Identify which cell holds the provided text, then report its (x, y) central coordinate. 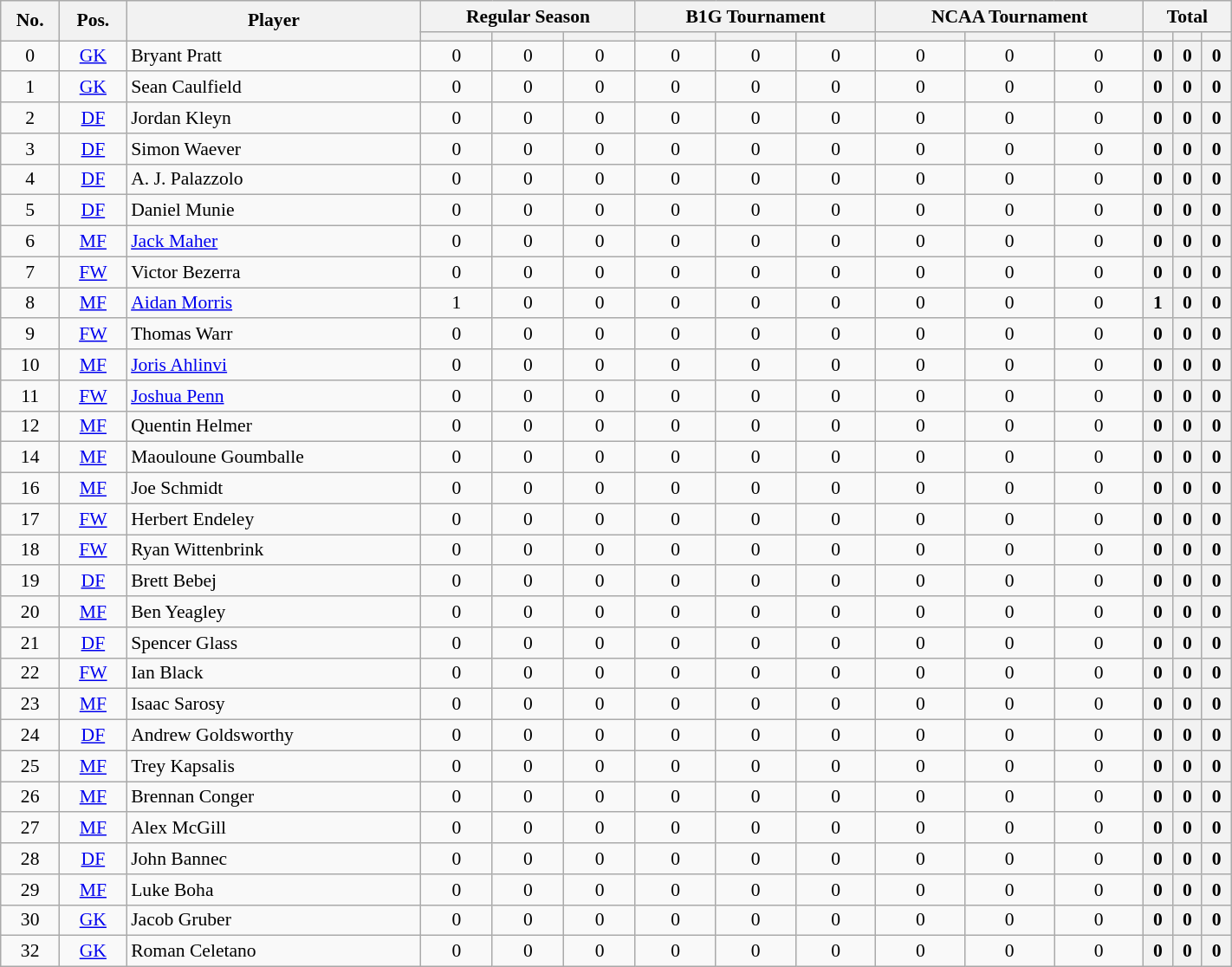
27 (30, 828)
17 (30, 519)
Spencer Glass (274, 643)
Joris Ahlinvi (274, 365)
29 (30, 890)
Player (274, 21)
Ben Yeagley (274, 612)
Isaac Sarosy (274, 704)
Bryant Pratt (274, 56)
Brennan Conger (274, 797)
26 (30, 797)
21 (30, 643)
Total (1187, 16)
8 (30, 303)
5 (30, 211)
Brett Bebej (274, 581)
Alex McGill (274, 828)
Ryan Wittenbrink (274, 550)
Herbert Endeley (274, 519)
Maouloune Goumballe (274, 458)
10 (30, 365)
Quentin Helmer (274, 426)
32 (30, 951)
Joe Schmidt (274, 489)
19 (30, 581)
Ian Black (274, 673)
28 (30, 859)
Andrew Goldsworthy (274, 736)
Daniel Munie (274, 211)
6 (30, 242)
Victor Bezerra (274, 272)
Jack Maher (274, 242)
Regular Season (528, 16)
Sean Caulfield (274, 88)
11 (30, 396)
Joshua Penn (274, 396)
John Bannec (274, 859)
30 (30, 920)
Roman Celetano (274, 951)
Trey Kapsalis (274, 766)
No. (30, 21)
16 (30, 489)
Thomas Warr (274, 334)
14 (30, 458)
Pos. (94, 21)
Simon Waever (274, 149)
Jordan Kleyn (274, 118)
25 (30, 766)
Aidan Morris (274, 303)
7 (30, 272)
9 (30, 334)
3 (30, 149)
2 (30, 118)
12 (30, 426)
NCAA Tournament (1010, 16)
20 (30, 612)
Luke Boha (274, 890)
22 (30, 673)
B1G Tournament (755, 16)
23 (30, 704)
Jacob Gruber (274, 920)
18 (30, 550)
A. J. Palazzolo (274, 179)
24 (30, 736)
4 (30, 179)
